Locate the cell with the specified text and output its (X, Y) center coordinate. 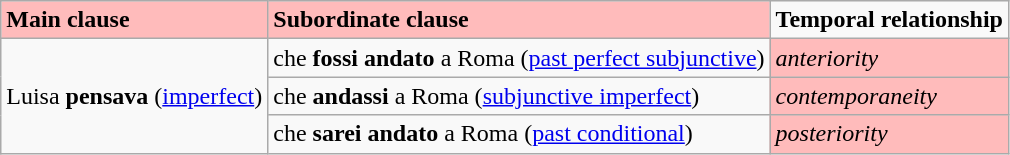
Main clause (134, 20)
posteriority (889, 134)
Subordinate clause (519, 20)
che sarei andato a Roma (past conditional) (519, 134)
Temporal relationship (889, 20)
contemporaneity (889, 96)
Luisa pensava (imperfect) (134, 96)
che andassi a Roma (subjunctive imperfect) (519, 96)
anteriority (889, 58)
che fossi andato a Roma (past perfect subjunctive) (519, 58)
